Return [X, Y] of the center of cell containing provided text 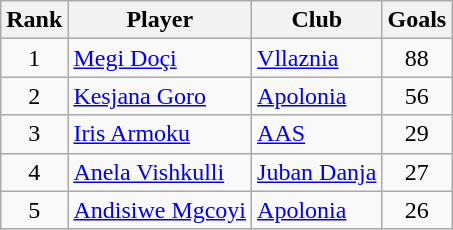
4 [34, 172]
Club [317, 20]
Kesjana Goro [160, 96]
26 [417, 210]
27 [417, 172]
56 [417, 96]
Andisiwe Mgcoyi [160, 210]
Megi Doçi [160, 58]
88 [417, 58]
Juban Danja [317, 172]
5 [34, 210]
Vllaznia [317, 58]
3 [34, 134]
1 [34, 58]
Anela Vishkulli [160, 172]
Rank [34, 20]
Player [160, 20]
AAS [317, 134]
Iris Armoku [160, 134]
2 [34, 96]
29 [417, 134]
Goals [417, 20]
